Provide the (X, Y) coordinate of the cell's center where the given text is located.  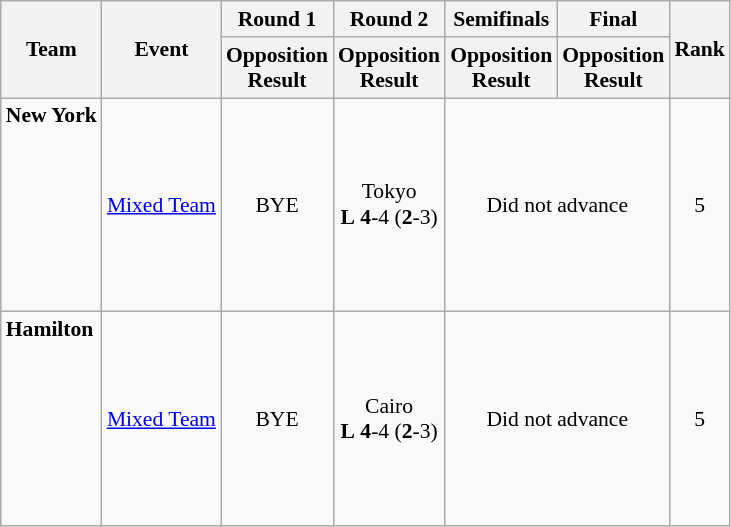
Team (52, 50)
Cairo L 4-4 (2-3) (389, 419)
Round 1 (277, 19)
Hamilton (52, 419)
Semifinals (501, 19)
Round 2 (389, 19)
Final (613, 19)
New York (52, 205)
Event (162, 50)
Tokyo L 4-4 (2-3) (389, 205)
Rank (700, 50)
